Identify which cell holds the provided text, then report its (x, y) central coordinate. 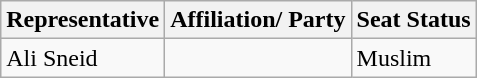
Ali Sneid (83, 58)
Seat Status (414, 20)
Affiliation/ Party (258, 20)
Representative (83, 20)
Muslim (414, 58)
